Extract the (X, Y) coordinate from the center of the cell holding the provided text.  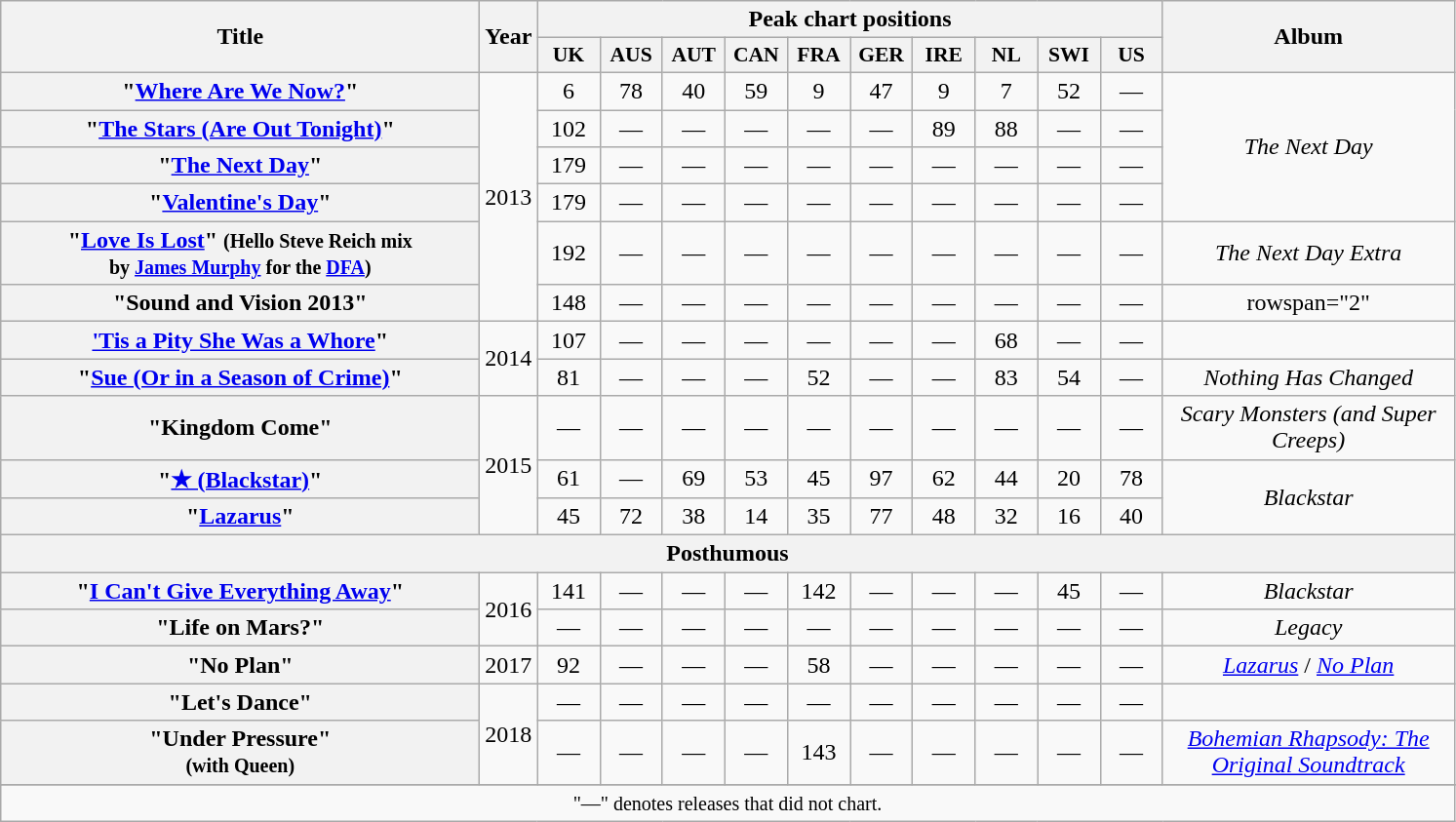
38 (693, 517)
77 (882, 517)
Lazarus / No Plan (1309, 665)
CAN (756, 56)
2014 (509, 359)
Peak chart positions (850, 20)
"Valentine's Day" (240, 203)
Year (509, 37)
141 (569, 591)
62 (944, 479)
Nothing Has Changed (1309, 377)
Bohemian Rhapsody: The Original Soundtrack (1309, 753)
"I Can't Give Everything Away" (240, 591)
"Life on Mars?" (240, 628)
107 (569, 340)
FRA (818, 56)
NL (1006, 56)
UK (569, 56)
44 (1006, 479)
69 (693, 479)
2016 (509, 609)
"Under Pressure"(with Queen) (240, 753)
"Lazarus" (240, 517)
2013 (509, 197)
54 (1069, 377)
"Sound and Vision 2013" (240, 303)
97 (882, 479)
AUS (631, 56)
35 (818, 517)
2017 (509, 665)
"Where Are We Now?" (240, 91)
61 (569, 479)
"★ (Blackstar)" (240, 479)
32 (1006, 517)
GER (882, 56)
"The Next Day" (240, 166)
148 (569, 303)
192 (569, 254)
The Next Day (1309, 146)
rowspan="2" (1309, 303)
89 (944, 128)
81 (569, 377)
59 (756, 91)
7 (1006, 91)
53 (756, 479)
Album (1309, 37)
92 (569, 665)
"—" denotes releases that did not chart. (728, 802)
16 (1069, 517)
47 (882, 91)
Title (240, 37)
Posthumous (728, 554)
'Tis a Pity She Was a Whore" (240, 340)
"Sue (Or in a Season of Crime)" (240, 377)
143 (818, 753)
142 (818, 591)
72 (631, 517)
SWI (1069, 56)
"Love Is Lost" (Hello Steve Reich mixby James Murphy for the DFA) (240, 254)
US (1131, 56)
IRE (944, 56)
14 (756, 517)
88 (1006, 128)
6 (569, 91)
Legacy (1309, 628)
68 (1006, 340)
48 (944, 517)
"The Stars (Are Out Tonight)" (240, 128)
"No Plan" (240, 665)
2018 (509, 733)
AUT (693, 56)
"Kingdom Come" (240, 427)
2015 (509, 466)
58 (818, 665)
20 (1069, 479)
83 (1006, 377)
The Next Day Extra (1309, 254)
"Let's Dance" (240, 702)
102 (569, 128)
Scary Monsters (and Super Creeps) (1309, 427)
